Provide the (X, Y) coordinate of the cell's center where the given text is located.  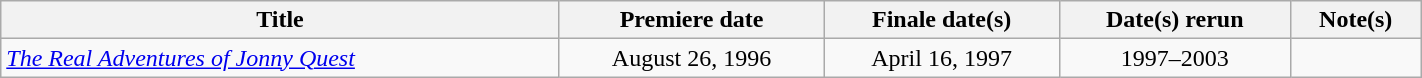
August 26, 1996 (692, 58)
Title (280, 20)
Finale date(s) (942, 20)
April 16, 1997 (942, 58)
Date(s) rerun (1174, 20)
Premiere date (692, 20)
1997–2003 (1174, 58)
The Real Adventures of Jonny Quest (280, 58)
Note(s) (1356, 20)
